Locate the cell with the specified text and output its [x, y] center coordinate. 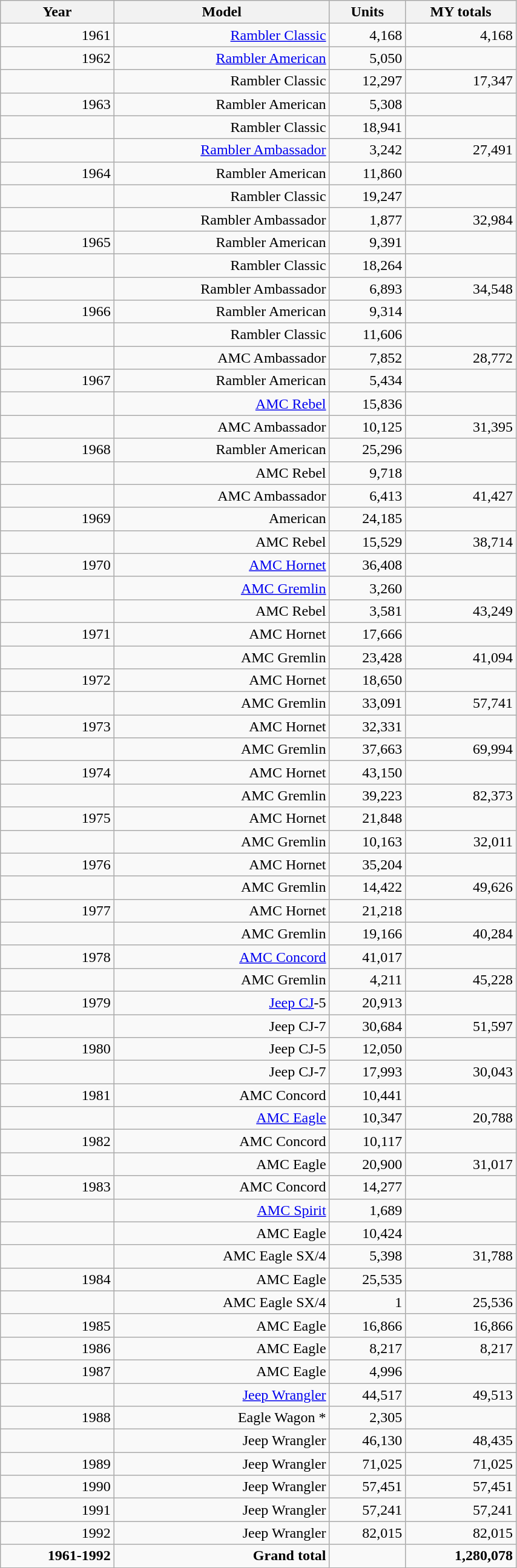
19,247 [367, 196]
1977 [57, 911]
32,011 [461, 842]
15,836 [367, 404]
1963 [57, 104]
Grand total [222, 1556]
33,091 [367, 703]
1992 [57, 1533]
30,043 [461, 1072]
1975 [57, 819]
44,517 [367, 1394]
1988 [57, 1418]
2,305 [367, 1418]
1973 [57, 726]
1966 [57, 312]
31,395 [461, 427]
1984 [57, 1279]
32,984 [461, 219]
45,228 [461, 980]
14,422 [367, 888]
9,314 [367, 312]
1971 [57, 634]
Model [222, 12]
1980 [57, 1049]
38,714 [461, 542]
1 [367, 1302]
4,996 [367, 1371]
AMC Spirit [222, 1210]
1964 [57, 173]
1979 [57, 1003]
41,017 [367, 957]
48,435 [461, 1441]
18,941 [367, 127]
18,264 [367, 265]
4,211 [367, 980]
American [222, 519]
37,663 [367, 749]
7,852 [367, 358]
51,597 [461, 1026]
57,741 [461, 703]
1972 [57, 680]
10,441 [367, 1095]
27,491 [461, 150]
82,373 [461, 796]
Year [57, 12]
6,893 [367, 289]
46,130 [367, 1441]
1961-1992 [57, 1556]
9,718 [367, 473]
15,529 [367, 542]
1974 [57, 772]
1,689 [367, 1210]
5,050 [367, 58]
10,424 [367, 1233]
21,218 [367, 911]
11,860 [367, 173]
23,428 [367, 657]
3,581 [367, 611]
1,280,078 [461, 1556]
43,249 [461, 611]
30,684 [367, 1026]
20,913 [367, 1003]
1962 [57, 58]
6,413 [367, 496]
5,398 [367, 1256]
31,017 [461, 1164]
1983 [57, 1187]
25,536 [461, 1302]
36,408 [367, 565]
Units [367, 12]
1976 [57, 865]
34,548 [461, 289]
25,296 [367, 450]
1989 [57, 1464]
1991 [57, 1510]
Eagle Wagon * [222, 1418]
1990 [57, 1487]
1981 [57, 1095]
12,297 [367, 81]
41,427 [461, 496]
1961 [57, 35]
1985 [57, 1325]
5,434 [367, 381]
1987 [57, 1371]
1965 [57, 242]
MY totals [461, 12]
39,223 [367, 796]
19,166 [367, 934]
10,163 [367, 842]
17,347 [461, 81]
17,666 [367, 634]
1970 [57, 565]
17,993 [367, 1072]
43,150 [367, 772]
20,900 [367, 1164]
35,204 [367, 865]
21,848 [367, 819]
11,606 [367, 335]
3,260 [367, 588]
1982 [57, 1141]
28,772 [461, 358]
5,308 [367, 104]
12,050 [367, 1049]
9,391 [367, 242]
69,994 [461, 749]
32,331 [367, 726]
3,242 [367, 150]
14,277 [367, 1187]
1978 [57, 957]
49,513 [461, 1394]
1986 [57, 1348]
10,347 [367, 1118]
49,626 [461, 888]
10,125 [367, 427]
1,877 [367, 219]
18,650 [367, 680]
1968 [57, 450]
31,788 [461, 1256]
41,094 [461, 657]
1969 [57, 519]
10,117 [367, 1141]
40,284 [461, 934]
24,185 [367, 519]
25,535 [367, 1279]
20,788 [461, 1118]
1967 [57, 381]
